Find where the given text appears and provide that cell's center as (X, Y) coordinate. 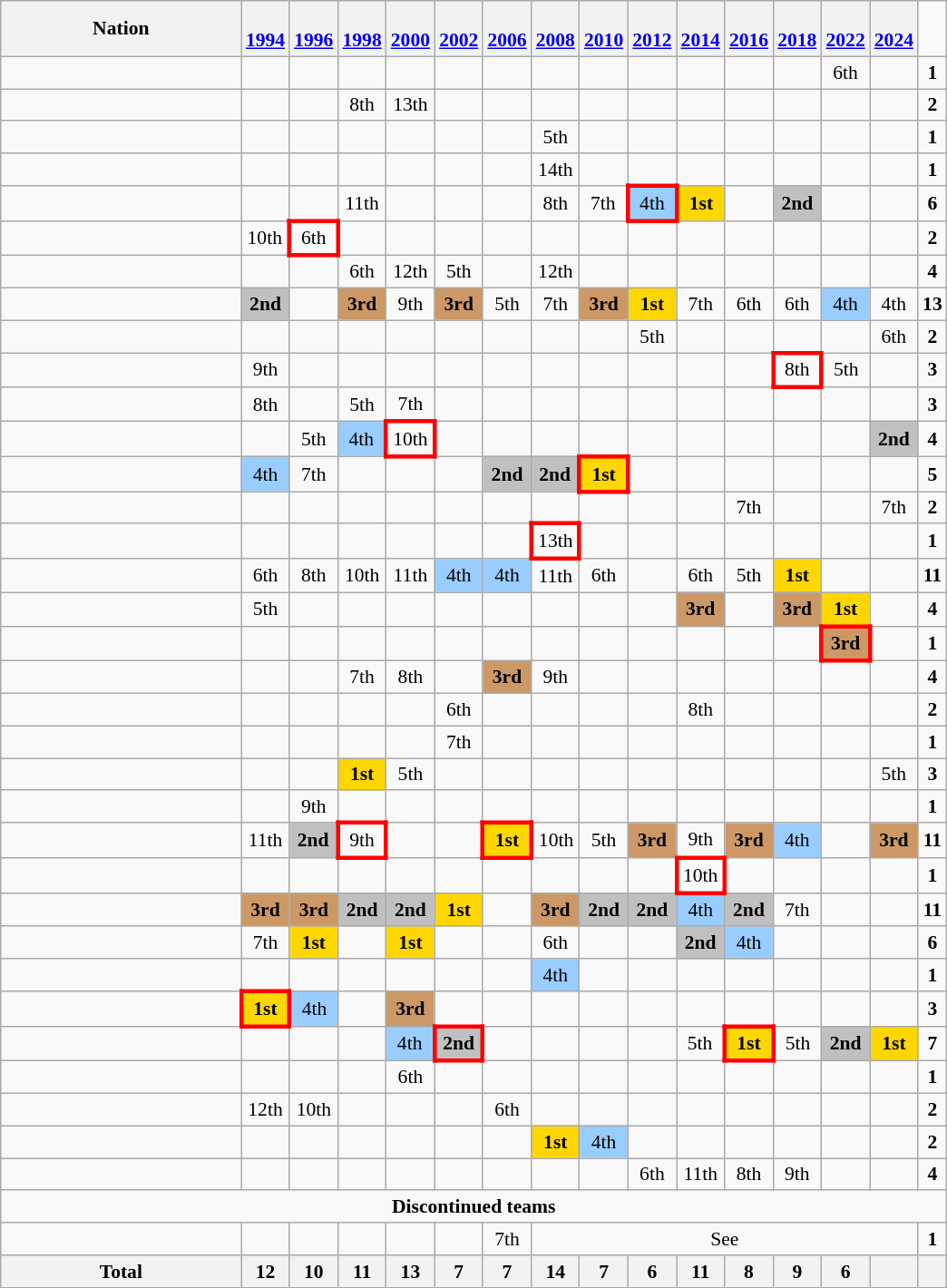
See (725, 1239)
2022 (845, 29)
1996 (314, 29)
2006 (506, 29)
8 (749, 1272)
14 (555, 1272)
5 (932, 473)
2014 (700, 29)
2002 (459, 29)
2016 (749, 29)
9 (796, 1272)
14th (555, 170)
Total (122, 1272)
1994 (265, 29)
Nation (122, 29)
2008 (555, 29)
2024 (894, 29)
12 (265, 1272)
2000 (410, 29)
1998 (361, 29)
2018 (796, 29)
2010 (604, 29)
2012 (651, 29)
10 (314, 1272)
Discontinued teams (473, 1207)
